Search for the cell housing the specified text and yield its (x, y) center coordinate. 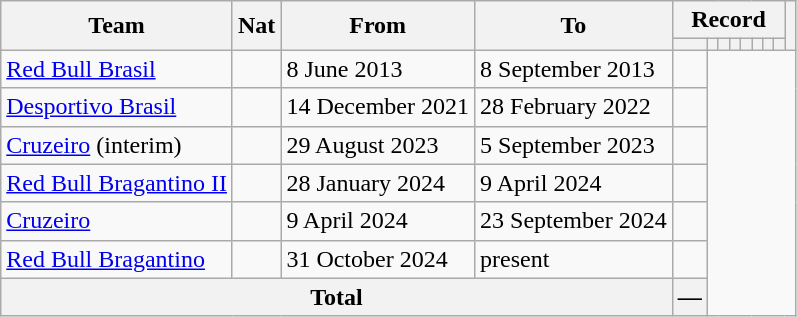
23 September 2024 (574, 221)
8 September 2013 (574, 69)
14 December 2021 (378, 107)
From (378, 26)
Nat (256, 26)
Red Bull Bragantino (117, 259)
present (574, 259)
To (574, 26)
8 June 2013 (378, 69)
28 January 2024 (378, 183)
Desportivo Brasil (117, 107)
Cruzeiro (interim) (117, 145)
Team (117, 26)
Record (728, 20)
— (690, 297)
28 February 2022 (574, 107)
31 October 2024 (378, 259)
Total (336, 297)
Red Bull Brasil (117, 69)
Cruzeiro (117, 221)
5 September 2023 (574, 145)
29 August 2023 (378, 145)
Red Bull Bragantino II (117, 183)
